For the text-containing cell, return its midpoint in [x, y] coordinate format. 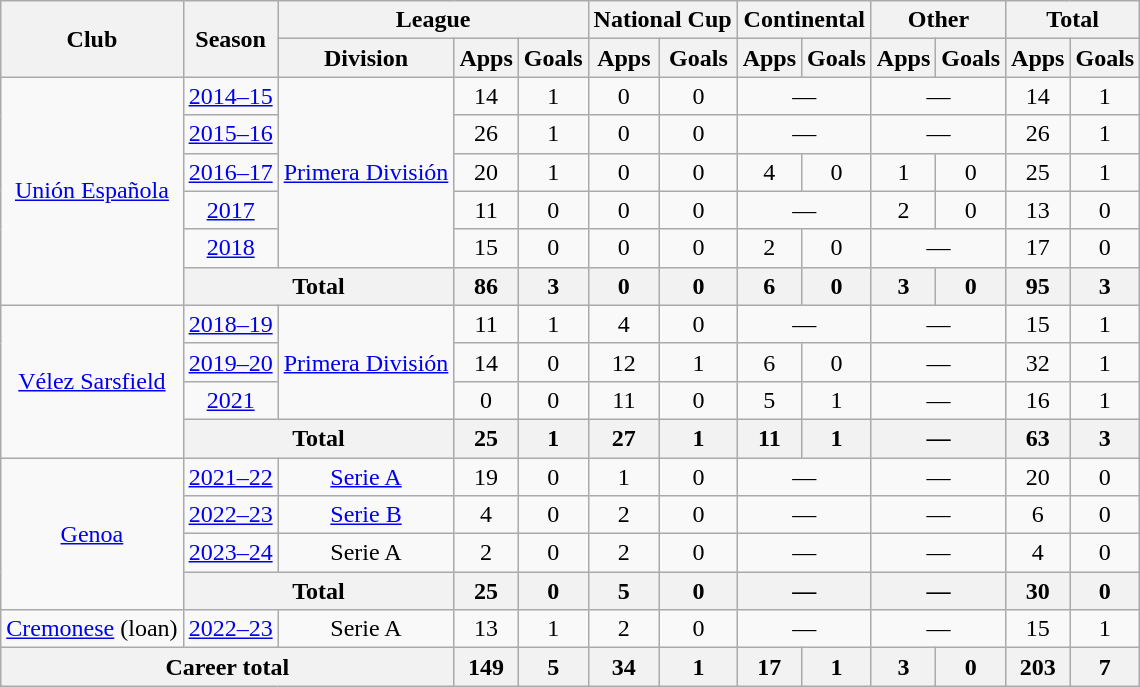
30 [1038, 591]
Serie B [366, 515]
95 [1038, 286]
2018 [230, 248]
12 [624, 362]
2021 [230, 400]
Other [938, 20]
League [433, 20]
Vélez Sarsfield [92, 381]
32 [1038, 362]
203 [1038, 667]
Genoa [92, 534]
7 [1105, 667]
2023–24 [230, 553]
2015–16 [230, 134]
19 [486, 477]
National Cup [662, 20]
2019–20 [230, 362]
Division [366, 58]
34 [624, 667]
2016–17 [230, 172]
Unión Española [92, 191]
149 [486, 667]
2021–22 [230, 477]
Cremonese (loan) [92, 629]
Continental [804, 20]
2014–15 [230, 96]
Career total [228, 667]
2018–19 [230, 324]
27 [624, 438]
86 [486, 286]
Club [92, 39]
Season [230, 39]
16 [1038, 400]
63 [1038, 438]
2017 [230, 210]
